Return (x, y) of the center of cell containing provided text 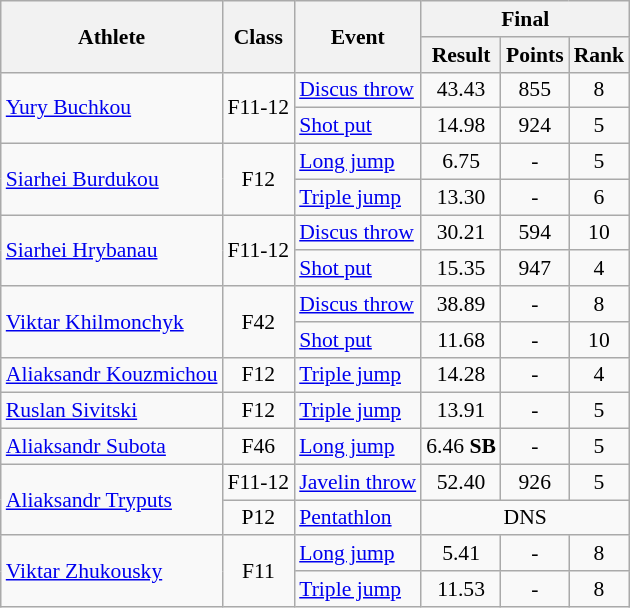
Final (525, 19)
Rank (600, 55)
855 (535, 90)
5.41 (461, 554)
F42 (258, 322)
Athlete (112, 36)
Class (258, 36)
594 (535, 233)
11.68 (461, 340)
Aliaksandr Subota (112, 447)
43.43 (461, 90)
52.40 (461, 482)
Aliaksandr Kouzmichou (112, 375)
14.28 (461, 375)
6.75 (461, 162)
13.30 (461, 197)
Ruslan Sivitski (112, 411)
Event (358, 36)
Javelin throw (358, 482)
Pentathlon (358, 518)
Aliaksandr Tryputs (112, 500)
14.98 (461, 126)
Yury Buchkou (112, 108)
Siarhei Hrybanau (112, 250)
Result (461, 55)
30.21 (461, 233)
6.46 SB (461, 447)
6 (600, 197)
11.53 (461, 589)
F11 (258, 572)
13.91 (461, 411)
947 (535, 269)
Viktar Zhukousky (112, 572)
DNS (525, 518)
15.35 (461, 269)
926 (535, 482)
Viktar Khilmonchyk (112, 322)
38.89 (461, 304)
F46 (258, 447)
924 (535, 126)
Siarhei Burdukou (112, 180)
Points (535, 55)
P12 (258, 518)
